Extract the (x, y) coordinate from the center of the cell holding the provided text.  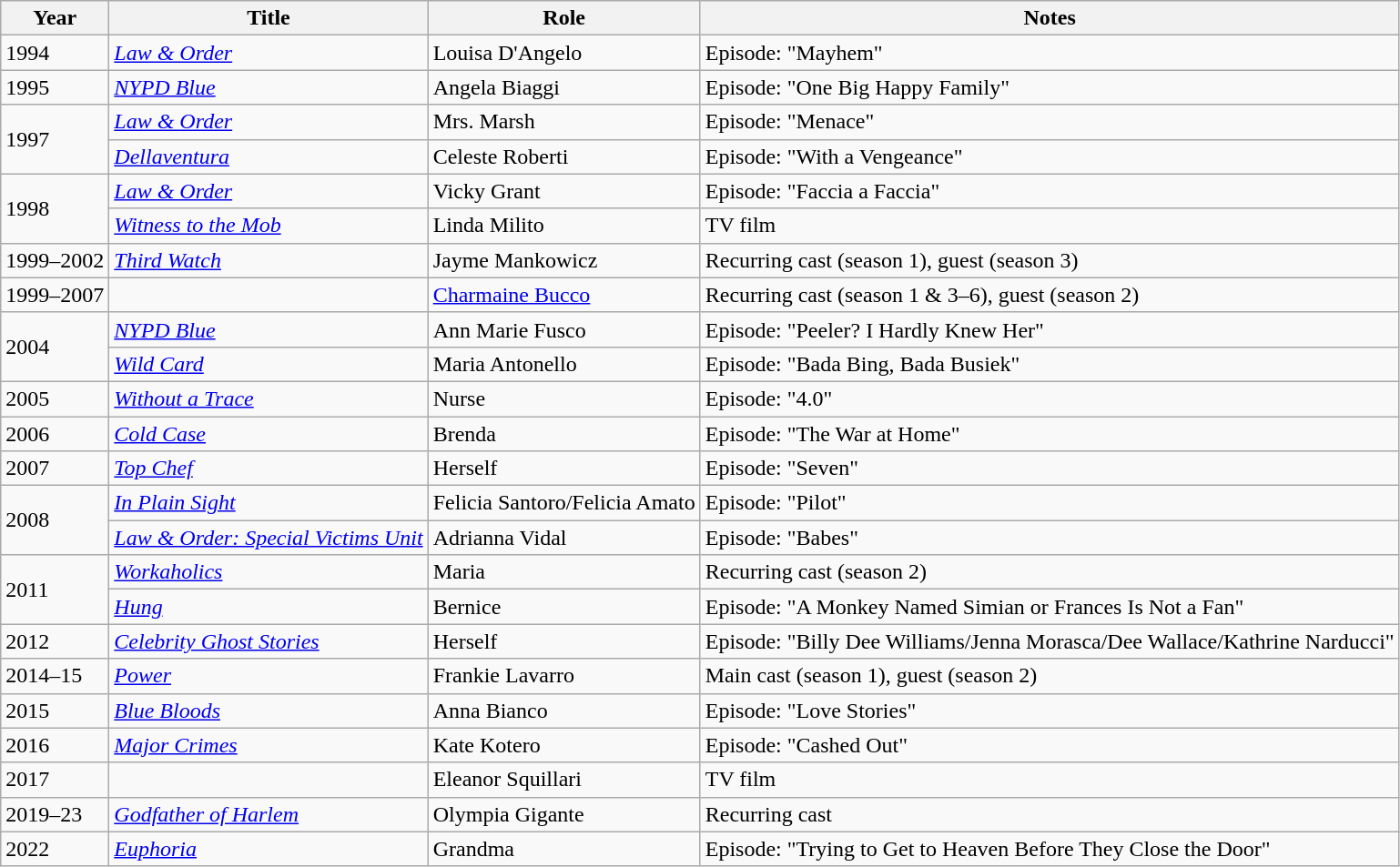
Charmaine Bucco (564, 295)
Recurring cast (1050, 814)
Frankie Lavarro (564, 676)
Wild Card (269, 364)
2011 (55, 590)
Kate Kotero (564, 745)
Felicia Santoro/Felicia Amato (564, 503)
2016 (55, 745)
Episode: "Menace" (1050, 122)
Linda Milito (564, 226)
Jayme Mankowicz (564, 260)
2006 (55, 434)
2008 (55, 520)
Eleanor Squillari (564, 780)
Recurring cast (season 2) (1050, 572)
Mrs. Marsh (564, 122)
Episode: "Faccia a Faccia" (1050, 191)
Maria (564, 572)
Ann Marie Fusco (564, 329)
Anna Bianco (564, 711)
Episode: "Bada Bing, Bada Busiek" (1050, 364)
Episode: "Seven" (1050, 469)
Episode: "Cashed Out" (1050, 745)
2007 (55, 469)
Episode: "Peeler? I Hardly Knew Her" (1050, 329)
Top Chef (269, 469)
Main cast (season 1), guest (season 2) (1050, 676)
Role (564, 18)
2014–15 (55, 676)
Recurring cast (season 1 & 3–6), guest (season 2) (1050, 295)
Workaholics (269, 572)
2015 (55, 711)
Recurring cast (season 1), guest (season 3) (1050, 260)
Episode: "4.0" (1050, 398)
Episode: "The War at Home" (1050, 434)
Godfather of Harlem (269, 814)
Nurse (564, 398)
1999–2002 (55, 260)
Maria Antonello (564, 364)
2022 (55, 849)
Euphoria (269, 849)
Episode: "Pilot" (1050, 503)
2004 (55, 347)
In Plain Sight (269, 503)
Episode: "Love Stories" (1050, 711)
Third Watch (269, 260)
Adrianna Vidal (564, 538)
Cold Case (269, 434)
2005 (55, 398)
Dellaventura (269, 156)
Title (269, 18)
Angela Biaggi (564, 87)
Hung (269, 607)
Episode: "Babes" (1050, 538)
Episode: "Billy Dee Williams/Jenna Morasca/Dee Wallace/Kathrine Narducci" (1050, 641)
Bernice (564, 607)
Episode: "Mayhem" (1050, 53)
Olympia Gigante (564, 814)
2017 (55, 780)
1997 (55, 139)
2012 (55, 641)
Law & Order: Special Victims Unit (269, 538)
Louisa D'Angelo (564, 53)
Grandma (564, 849)
Episode: "A Monkey Named Simian or Frances Is Not a Fan" (1050, 607)
Year (55, 18)
1995 (55, 87)
Notes (1050, 18)
1999–2007 (55, 295)
2019–23 (55, 814)
Episode: "With a Vengeance" (1050, 156)
Episode: "One Big Happy Family" (1050, 87)
Brenda (564, 434)
1994 (55, 53)
Blue Bloods (269, 711)
Episode: "Trying to Get to Heaven Before They Close the Door" (1050, 849)
Witness to the Mob (269, 226)
Power (269, 676)
Without a Trace (269, 398)
Vicky Grant (564, 191)
Celeste Roberti (564, 156)
1998 (55, 208)
Celebrity Ghost Stories (269, 641)
Major Crimes (269, 745)
